Locate the cell with the specified text and output its (x, y) center coordinate. 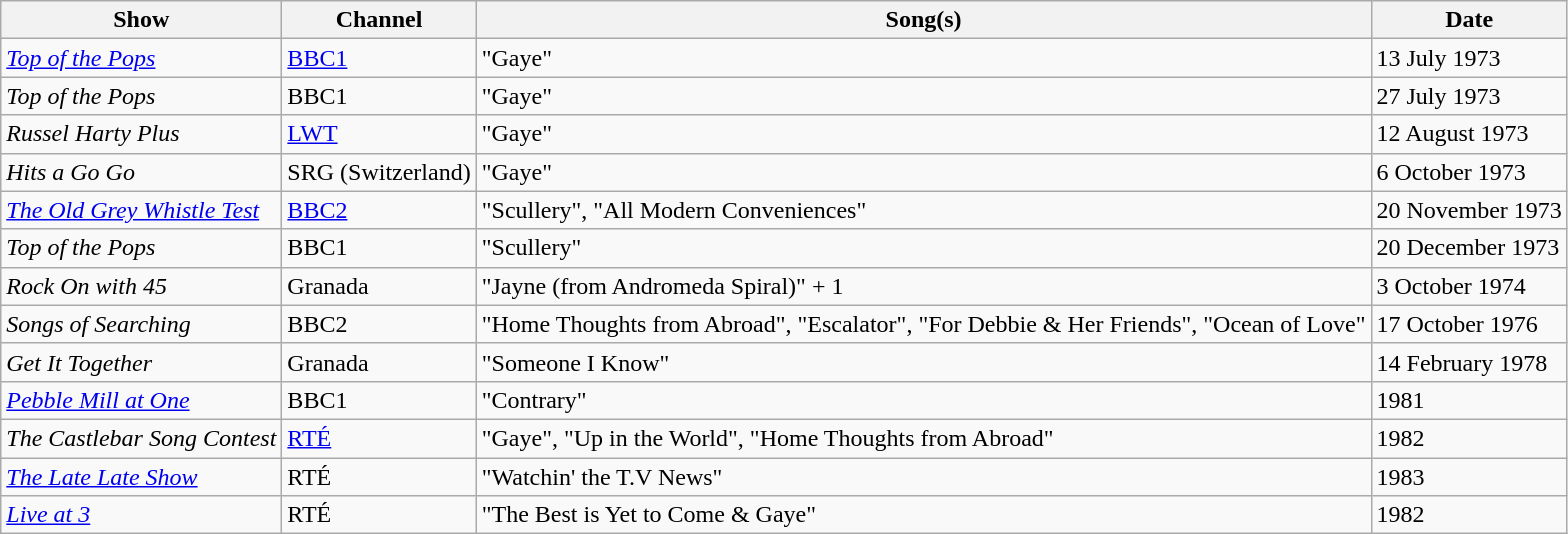
"The Best is Yet to Come & Gaye" (924, 515)
Hits a Go Go (142, 172)
Pebble Mill at One (142, 400)
Show (142, 20)
Date (1469, 20)
17 October 1976 (1469, 324)
"Someone I Know" (924, 362)
The Old Grey Whistle Test (142, 210)
Songs of Searching (142, 324)
14 February 1978 (1469, 362)
"Jayne (from Andromeda Spiral)" + 1 (924, 286)
"Gaye", "Up in the World", "Home Thoughts from Abroad" (924, 438)
"Scullery" (924, 248)
LWT (379, 134)
Get It Together (142, 362)
SRG (Switzerland) (379, 172)
20 November 1973 (1469, 210)
6 October 1973 (1469, 172)
Channel (379, 20)
The Late Late Show (142, 477)
3 October 1974 (1469, 286)
1981 (1469, 400)
"Home Thoughts from Abroad", "Escalator", "For Debbie & Her Friends", "Ocean of Love" (924, 324)
Live at 3 (142, 515)
Russel Harty Plus (142, 134)
13 July 1973 (1469, 58)
"Watchin' the T.V News" (924, 477)
12 August 1973 (1469, 134)
1983 (1469, 477)
"Scullery", "All Modern Conveniences" (924, 210)
20 December 1973 (1469, 248)
The Castlebar Song Contest (142, 438)
Song(s) (924, 20)
27 July 1973 (1469, 96)
"Contrary" (924, 400)
Rock On with 45 (142, 286)
